Output the (X, Y) coordinate of the center of the cell containing the given text.  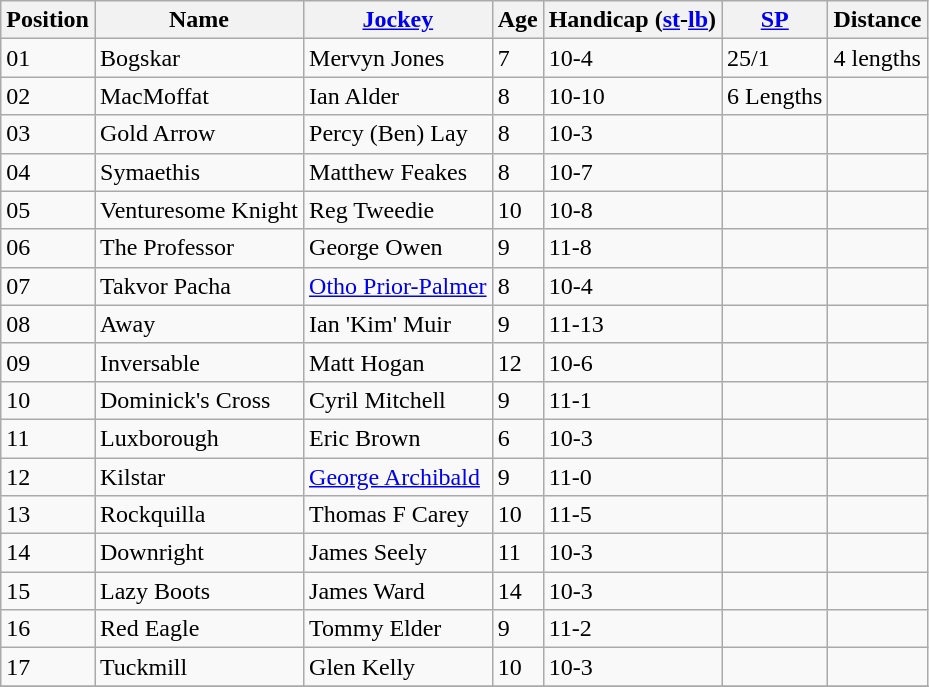
Handicap (st-lb) (632, 20)
Matt Hogan (398, 362)
Downright (198, 553)
15 (48, 591)
Mervyn Jones (398, 58)
James Ward (398, 591)
05 (48, 210)
7 (518, 58)
Glen Kelly (398, 667)
Reg Tweedie (398, 210)
11-8 (632, 248)
James Seely (398, 553)
Lazy Boots (198, 591)
Thomas F Carey (398, 515)
01 (48, 58)
Ian 'Kim' Muir (398, 324)
4 lengths (878, 58)
6 Lengths (775, 96)
Tommy Elder (398, 629)
6 (518, 438)
Age (518, 20)
08 (48, 324)
Ian Alder (398, 96)
Distance (878, 20)
Otho Prior-Palmer (398, 286)
George Archibald (398, 477)
Kilstar (198, 477)
George Owen (398, 248)
SP (775, 20)
25/1 (775, 58)
Matthew Feakes (398, 172)
Dominick's Cross (198, 400)
10-10 (632, 96)
Position (48, 20)
Luxborough (198, 438)
Rockquilla (198, 515)
Bogskar (198, 58)
06 (48, 248)
07 (48, 286)
09 (48, 362)
03 (48, 134)
11-5 (632, 515)
11-1 (632, 400)
Name (198, 20)
17 (48, 667)
MacMoffat (198, 96)
13 (48, 515)
Jockey (398, 20)
Away (198, 324)
02 (48, 96)
16 (48, 629)
10-6 (632, 362)
11-0 (632, 477)
11-2 (632, 629)
Venturesome Knight (198, 210)
Tuckmill (198, 667)
Percy (Ben) Lay (398, 134)
Red Eagle (198, 629)
Eric Brown (398, 438)
Takvor Pacha (198, 286)
Cyril Mitchell (398, 400)
04 (48, 172)
Inversable (198, 362)
Gold Arrow (198, 134)
10-8 (632, 210)
10-7 (632, 172)
Symaethis (198, 172)
The Professor (198, 248)
11-13 (632, 324)
